Capture the cell that displays the provided text and extract its [x, y] central coordinate. 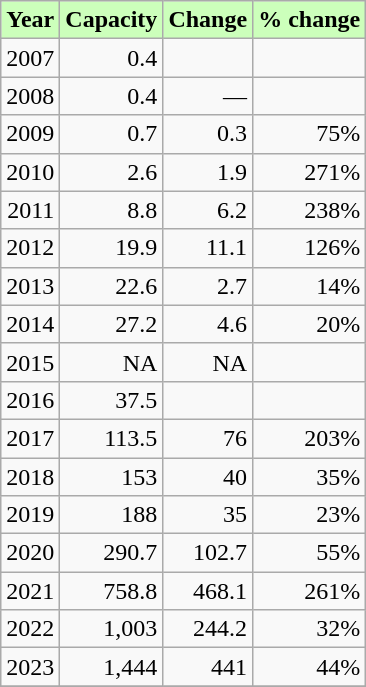
2013 [30, 286]
22.6 [112, 286]
0.7 [112, 134]
2012 [30, 248]
2017 [30, 438]
23% [310, 515]
0.3 [208, 134]
2015 [30, 362]
4.6 [208, 324]
32% [310, 629]
14% [310, 286]
2.6 [112, 172]
— [208, 96]
35 [208, 515]
11.1 [208, 248]
55% [310, 553]
2014 [30, 324]
% change [310, 20]
2009 [30, 134]
37.5 [112, 400]
2007 [30, 58]
126% [310, 248]
8.8 [112, 210]
290.7 [112, 553]
2020 [30, 553]
2019 [30, 515]
153 [112, 477]
Change [208, 20]
35% [310, 477]
102.7 [208, 553]
261% [310, 591]
441 [208, 667]
2023 [30, 667]
1,003 [112, 629]
113.5 [112, 438]
27.2 [112, 324]
76 [208, 438]
1,444 [112, 667]
2022 [30, 629]
2011 [30, 210]
20% [310, 324]
Year [30, 20]
271% [310, 172]
188 [112, 515]
2008 [30, 96]
2010 [30, 172]
2016 [30, 400]
2.7 [208, 286]
44% [310, 667]
1.9 [208, 172]
2018 [30, 477]
19.9 [112, 248]
203% [310, 438]
244.2 [208, 629]
758.8 [112, 591]
468.1 [208, 591]
2021 [30, 591]
6.2 [208, 210]
40 [208, 477]
Capacity [112, 20]
75% [310, 134]
238% [310, 210]
